Extract the [X, Y] coordinate from the center of the cell holding the provided text.  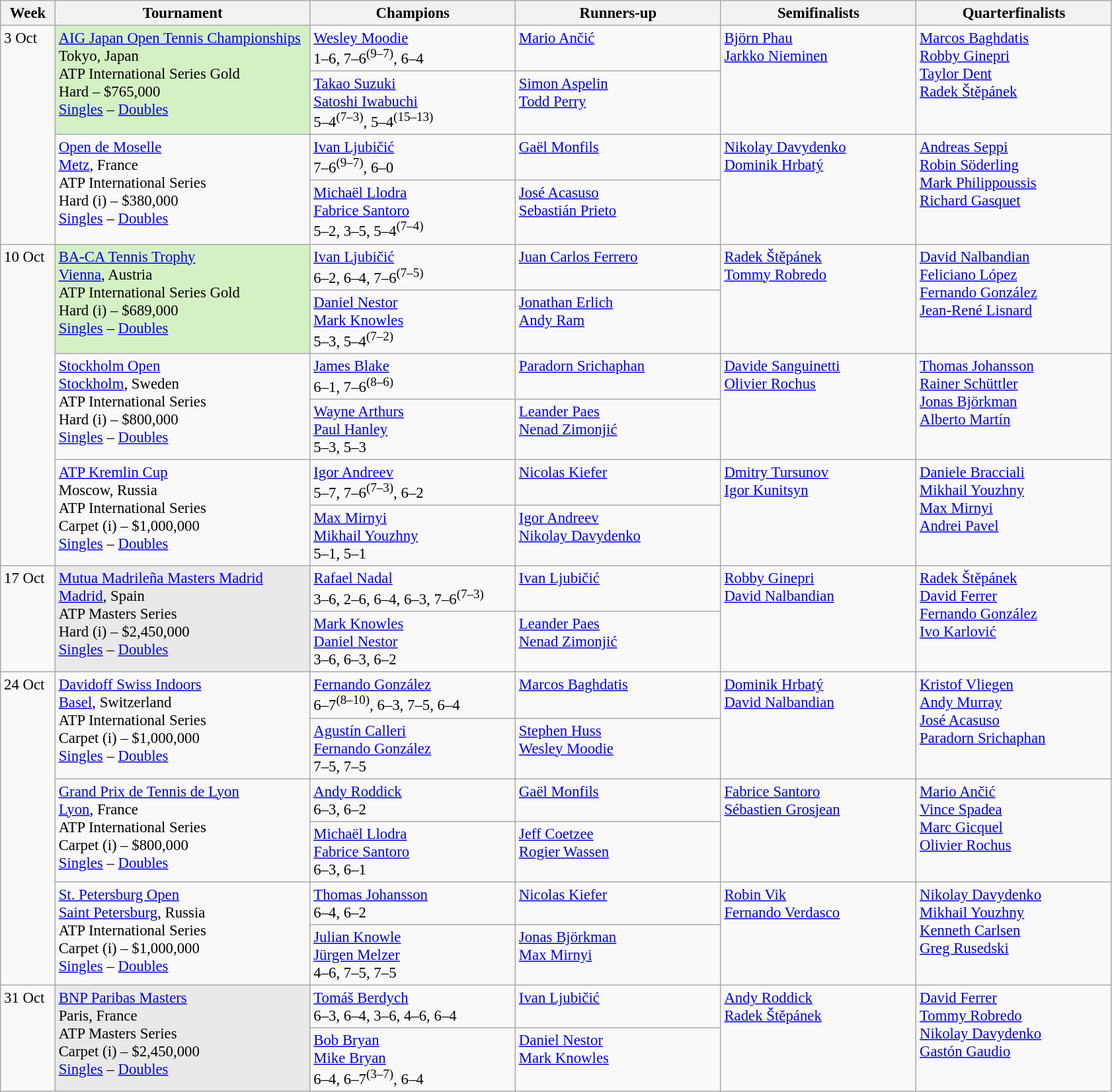
Wayne Arthurs Paul Hanley 5–3, 5–3 [413, 430]
Marcos Baghdatis [619, 695]
Stephen Huss Wesley Moodie [619, 748]
Stockholm OpenStockholm, SwedenATP International SeriesHard (i) – $800,000 Singles – Doubles [182, 407]
Igor Andreev Nikolay Davydenko [619, 536]
Julian Knowle Jürgen Melzer 4–6, 7–5, 7–5 [413, 955]
Bob Bryan Mike Bryan 6–4, 6–7(3–7), 6–4 [413, 1060]
Wesley Moodie 1–6, 7–6(9–7), 6–4 [413, 49]
Rafael Nadal 3–6, 2–6, 6–4, 6–3, 7–6(7–3) [413, 588]
Michaël Llodra Fabrice Santoro 6–3, 6–1 [413, 851]
BNP Paribas Masters Paris, FranceATP Masters SeriesCarpet (i) – $2,450,000 Singles – Doubles [182, 1038]
Week [28, 13]
Champions [413, 13]
Marcos Baghdatis Robby Ginepri Taylor Dent Radek Štěpánek [1014, 81]
Dmitry Tursunov Igor Kunitsyn [818, 513]
Fernando González 6–7(8–10), 6–3, 7–5, 6–4 [413, 695]
Mutua Madrileña Masters Madrid Madrid, SpainATP Masters SeriesHard (i) – $2,450,000 Singles – Doubles [182, 619]
Andy Roddick 6–3, 6–2 [413, 800]
3 Oct [28, 135]
ATP Kremlin Cup Moscow, RussiaATP International SeriesCarpet (i) – $1,000,000 Singles – Doubles [182, 513]
BA-CA Tennis Trophy Vienna, AustriaATP International Series GoldHard (i) – $689,000 Singles – Doubles [182, 299]
Thomas Johansson 6–4, 6–2 [413, 903]
Daniele Bracciali Mikhail Youzhny Max Mirnyi Andrei Pavel [1014, 513]
Robby Ginepri David Nalbandian [818, 619]
Dominik Hrbatý David Nalbandian [818, 726]
Robin Vik Fernando Verdasco [818, 933]
Kristof Vliegen Andy Murray José Acasuso Paradorn Srichaphan [1014, 726]
Andreas Seppi Robin Söderling Mark Philippoussis Richard Gasquet [1014, 189]
Open de Moselle Metz, FranceATP International SeriesHard (i) – $380,000 Singles – Doubles [182, 189]
Juan Carlos Ferrero [619, 267]
Grand Prix de Tennis de Lyon Lyon, FranceATP International SeriesCarpet (i) – $800,000 Singles – Doubles [182, 830]
10 Oct [28, 405]
Daniel Nestor Mark Knowles 5–3, 5–4(7–2) [413, 321]
AIG Japan Open Tennis Championships Tokyo, JapanATP International Series GoldHard – $765,000 Singles – Doubles [182, 81]
Michaël Llodra Fabrice Santoro 5–2, 3–5, 5–4(7–4) [413, 212]
Jeff Coetzee Rogier Wassen [619, 851]
Daniel Nestor Mark Knowles [619, 1060]
Mario Ančić [619, 49]
Mario Ančić Vince Spadea Marc Gicquel Olivier Rochus [1014, 830]
Runners-up [619, 13]
Mark Knowles Daniel Nestor 3–6, 6–3, 6–2 [413, 642]
Simon Aspelin Todd Perry [619, 103]
Tomáš Berdych 6–3, 6–4, 3–6, 4–6, 6–4 [413, 1006]
José Acasuso Sebastián Prieto [619, 212]
Radek Štěpánek Tommy Robredo [818, 299]
Agustín Calleri Fernando González 7–5, 7–5 [413, 748]
James Blake 6–1, 7–6(8–6) [413, 377]
31 Oct [28, 1038]
Ivan Ljubičić 6–2, 6–4, 7–6(7–5) [413, 267]
Radek Štěpánek David Ferrer Fernando González Ivo Karlović [1014, 619]
Jonathan Erlich Andy Ram [619, 321]
17 Oct [28, 619]
Fabrice Santoro Sébastien Grosjean [818, 830]
Davidoff Swiss Indoors Basel, SwitzerlandATP International SeriesCarpet (i) – $1,000,000 Singles – Doubles [182, 726]
Andy Roddick Radek Štěpánek [818, 1038]
Björn Phau Jarkko Nieminen [818, 81]
Semifinalists [818, 13]
David Nalbandian Feliciano López Fernando González Jean-René Lisnard [1014, 299]
Thomas Johansson Rainer Schüttler Jonas Björkman Alberto Martín [1014, 407]
Nikolay Davydenko Mikhail Youzhny Kenneth Carlsen Greg Rusedski [1014, 933]
Paradorn Srichaphan [619, 377]
Tournament [182, 13]
Ivan Ljubičić 7–6(9–7), 6–0 [413, 157]
Davide Sanguinetti Olivier Rochus [818, 407]
Max Mirnyi Mikhail Youzhny 5–1, 5–1 [413, 536]
St. Petersburg Open Saint Petersburg, RussiaATP International SeriesCarpet (i) – $1,000,000 Singles – Doubles [182, 933]
Igor Andreev 5–7, 7–6(7–3), 6–2 [413, 483]
Takao Suzuki Satoshi Iwabuchi 5–4(7–3), 5–4(15–13) [413, 103]
Jonas Björkman Max Mirnyi [619, 955]
David Ferrer Tommy Robredo Nikolay Davydenko Gastón Gaudio [1014, 1038]
Nikolay Davydenko Dominik Hrbatý [818, 189]
Quarterfinalists [1014, 13]
24 Oct [28, 829]
